Scan for the cell matching the given text and deliver its [x, y] coordinate at center. 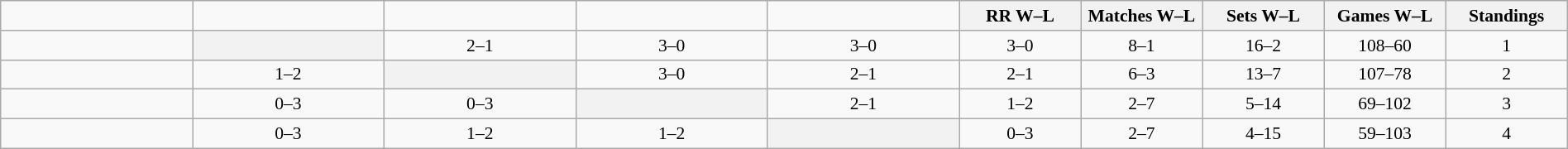
Matches W–L [1141, 16]
8–1 [1141, 46]
5–14 [1264, 104]
4 [1507, 134]
59–103 [1384, 134]
3 [1507, 104]
RR W–L [1021, 16]
4–15 [1264, 134]
1 [1507, 46]
16–2 [1264, 46]
6–3 [1141, 74]
107–78 [1384, 74]
Standings [1507, 16]
Games W–L [1384, 16]
108–60 [1384, 46]
69–102 [1384, 104]
2 [1507, 74]
Sets W–L [1264, 16]
13–7 [1264, 74]
